Pinpoint the cell where the given text exists, returning its (x, y) midpoint coordinate. 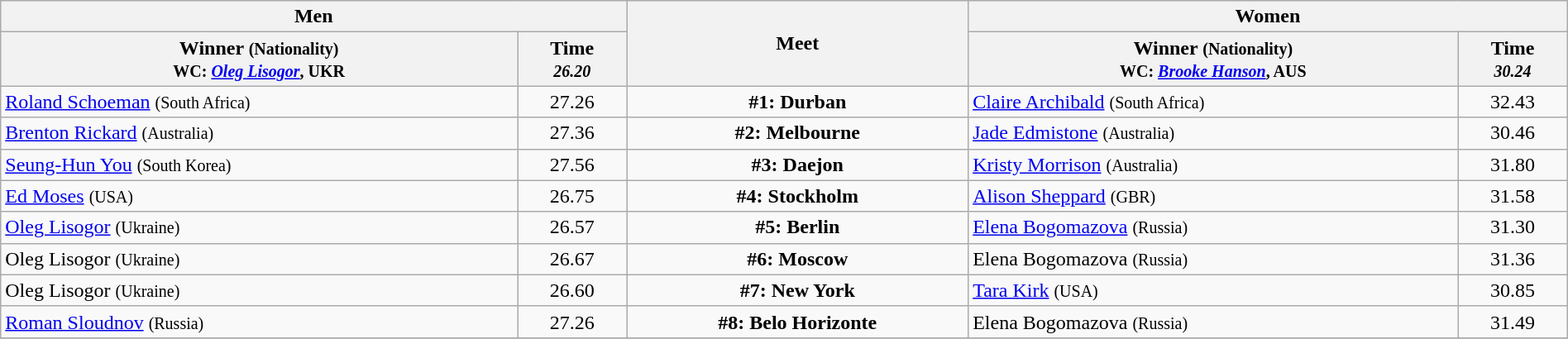
26.60 (572, 290)
31.30 (1513, 227)
27.36 (572, 133)
Meet (797, 43)
Men (314, 17)
Seung-Hun You (South Korea) (260, 165)
31.58 (1513, 196)
31.80 (1513, 165)
Brenton Rickard (Australia) (260, 133)
26.67 (572, 259)
#4: Stockholm (797, 196)
31.36 (1513, 259)
#8: Belo Horizonte (797, 322)
Women (1269, 17)
30.46 (1513, 133)
#3: Daejon (797, 165)
Time30.24 (1513, 60)
#6: Moscow (797, 259)
26.75 (572, 196)
Winner (Nationality)WC: Brooke Hanson, AUS (1213, 60)
#5: Berlin (797, 227)
#2: Melbourne (797, 133)
26.57 (572, 227)
30.85 (1513, 290)
27.56 (572, 165)
Jade Edmistone (Australia) (1213, 133)
Winner (Nationality)WC: Oleg Lisogor, UKR (260, 60)
Roland Schoeman (South Africa) (260, 102)
32.43 (1513, 102)
#7: New York (797, 290)
31.49 (1513, 322)
#1: Durban (797, 102)
Ed Moses (USA) (260, 196)
Tara Kirk (USA) (1213, 290)
Time26.20 (572, 60)
Alison Sheppard (GBR) (1213, 196)
Roman Sloudnov (Russia) (260, 322)
Claire Archibald (South Africa) (1213, 102)
Kristy Morrison (Australia) (1213, 165)
